Output the (x, y) coordinate of the center of the cell containing the given text.  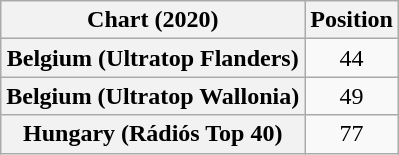
Chart (2020) (153, 20)
Position (352, 20)
49 (352, 96)
44 (352, 58)
77 (352, 134)
Belgium (Ultratop Flanders) (153, 58)
Belgium (Ultratop Wallonia) (153, 96)
Hungary (Rádiós Top 40) (153, 134)
